Pinpoint the cell where the given text exists, returning its (x, y) midpoint coordinate. 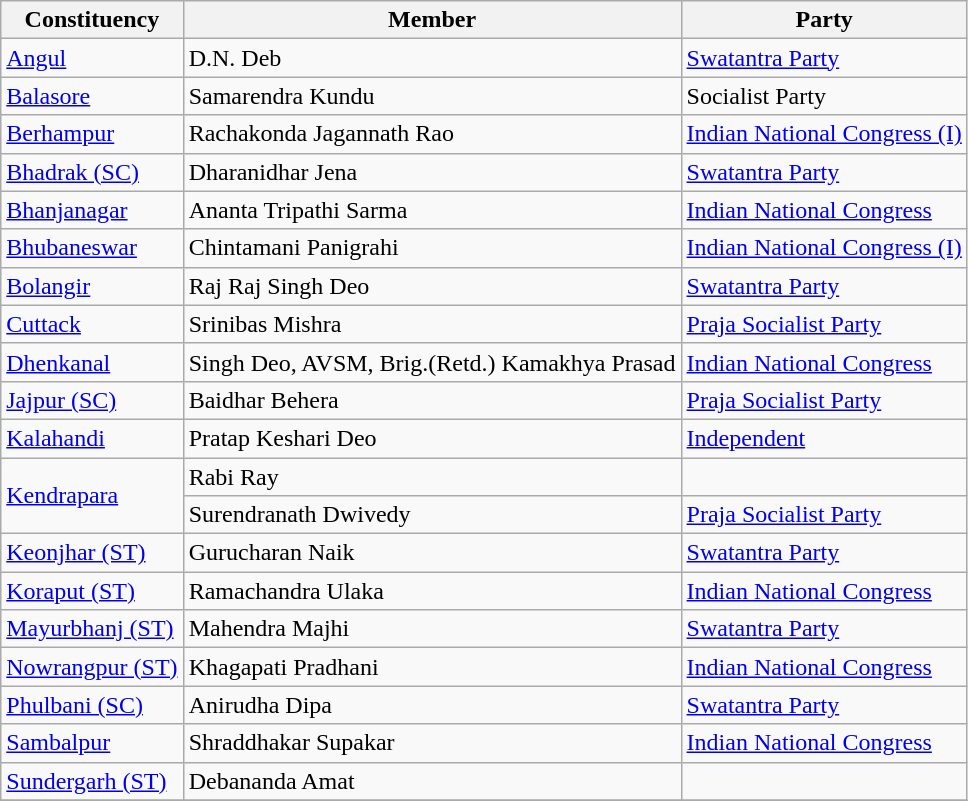
Debananda Amat (432, 781)
Mahendra Majhi (432, 629)
Samarendra Kundu (432, 96)
Kalahandi (92, 438)
Surendranath Dwivedy (432, 515)
Independent (824, 438)
Sundergarh (ST) (92, 781)
Phulbani (SC) (92, 705)
Chintamani Panigrahi (432, 248)
Koraput (ST) (92, 591)
Baidhar Behera (432, 400)
Bhanjanagar (92, 210)
Bhadrak (SC) (92, 172)
Bhubaneswar (92, 248)
Member (432, 20)
Socialist Party (824, 96)
Khagapati Pradhani (432, 667)
Rabi Ray (432, 477)
Kendrapara (92, 496)
Angul (92, 58)
Balasore (92, 96)
Nowrangpur (ST) (92, 667)
Shraddhakar Supakar (432, 743)
D.N. Deb (432, 58)
Anirudha Dipa (432, 705)
Keonjhar (ST) (92, 553)
Bolangir (92, 286)
Pratap Keshari Deo (432, 438)
Sambalpur (92, 743)
Cuttack (92, 324)
Dhenkanal (92, 362)
Gurucharan Naik (432, 553)
Ananta Tripathi Sarma (432, 210)
Rachakonda Jagannath Rao (432, 134)
Singh Deo, AVSM, Brig.(Retd.) Kamakhya Prasad (432, 362)
Ramachandra Ulaka (432, 591)
Mayurbhanj (ST) (92, 629)
Dharanidhar Jena (432, 172)
Berhampur (92, 134)
Raj Raj Singh Deo (432, 286)
Srinibas Mishra (432, 324)
Party (824, 20)
Jajpur (SC) (92, 400)
Constituency (92, 20)
